Locate the cell with the specified text and output its [x, y] center coordinate. 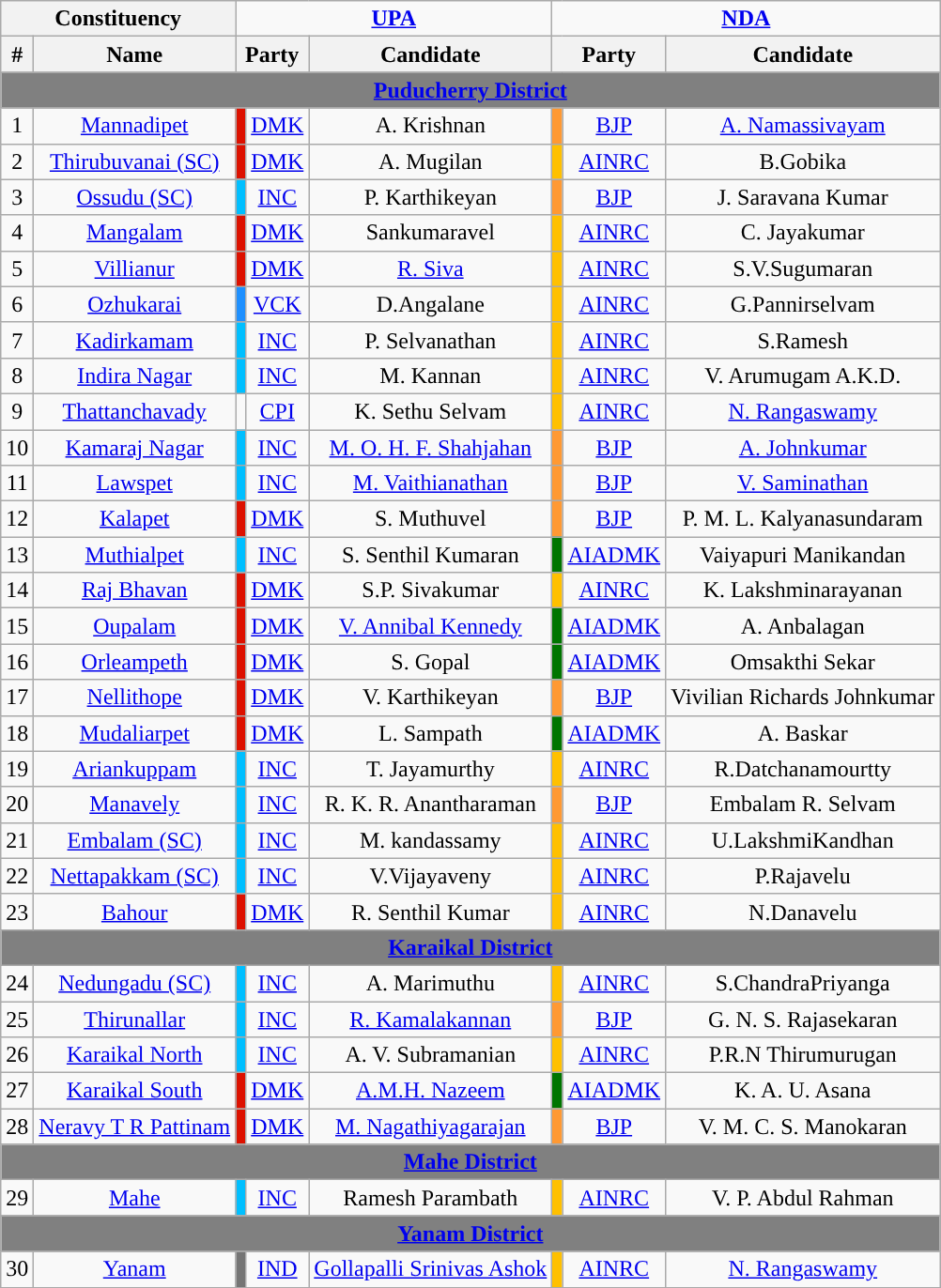
13 [17, 555]
M. Kannan [430, 376]
22 [17, 876]
Karaikal District [470, 947]
S.Ramesh [803, 340]
18 [17, 733]
A. Krishnan [430, 126]
V.Vijayaveny [430, 876]
Kalapet [135, 519]
Oupalam [135, 626]
Karaikal North [135, 1055]
Karaikal South [135, 1091]
Bahour [135, 912]
S.ChandraPriyanga [803, 983]
G. N. S. Rajasekaran [803, 1019]
Raj Bhavan [135, 590]
J. Saravana Kumar [803, 197]
R.Datchanamourtty [803, 769]
2 [17, 161]
P. M. L. Kalyanasundaram [803, 519]
A. Marimuthu [430, 983]
24 [17, 983]
Embalam (SC) [135, 840]
Nedungadu (SC) [135, 983]
IND [278, 1269]
16 [17, 662]
15 [17, 626]
26 [17, 1055]
D.Angalane [430, 304]
M. kandassamy [430, 840]
Yanam [135, 1269]
27 [17, 1091]
A. V. Subramanian [430, 1055]
S. Senthil Kumaran [430, 555]
Nellithope [135, 698]
V. Saminathan [803, 483]
Orleampeth [135, 662]
Ramesh Parambath [430, 1198]
P. Selvanathan [430, 340]
V. P. Abdul Rahman [803, 1198]
N.Danavelu [803, 912]
7 [17, 340]
25 [17, 1019]
M. O. H. F. Shahjahan [430, 448]
R. Kamalakannan [430, 1019]
A. Johnkumar [803, 448]
Ossudu (SC) [135, 197]
Omsakthi Sekar [803, 662]
CPI [278, 411]
Mangalam [135, 233]
12 [17, 519]
G.Pannirselvam [803, 304]
17 [17, 698]
R. Senthil Kumar [430, 912]
Neravy T R Pattinam [135, 1127]
30 [17, 1269]
3 [17, 197]
T. Jayamurthy [430, 769]
UPA [394, 19]
Sankumaravel [430, 233]
# [17, 54]
19 [17, 769]
Manavely [135, 805]
L. Sampath [430, 733]
M. Vaithianathan [430, 483]
Mahe [135, 1198]
S. Gopal [430, 662]
VCK [278, 304]
K. A. U. Asana [803, 1091]
S.V.Sugumaran [803, 268]
23 [17, 912]
V. Arumugam A.K.D. [803, 376]
U.LakshmiKandhan [803, 840]
Thattanchavady [135, 411]
Villianur [135, 268]
K. Sethu Selvam [430, 411]
Ozhukarai [135, 304]
Thirunallar [135, 1019]
A. Mugilan [430, 161]
A.M.H. Nazeem [430, 1091]
K. Lakshminarayanan [803, 590]
A. Baskar [803, 733]
P.R.N Thirumurugan [803, 1055]
C. Jayakumar [803, 233]
29 [17, 1198]
Constituency [118, 19]
Mannadipet [135, 126]
S.P. Sivakumar [430, 590]
Kadirkamam [135, 340]
Mudaliarpet [135, 733]
Thirubuvanai (SC) [135, 161]
A. Anbalagan [803, 626]
Ariankuppam [135, 769]
Gollapalli Srinivas Ashok [430, 1269]
Vivilian Richards Johnkumar [803, 698]
8 [17, 376]
A. Namassivayam [803, 126]
V. Karthikeyan [430, 698]
Embalam R. Selvam [803, 805]
P. Karthikeyan [430, 197]
4 [17, 233]
Lawspet [135, 483]
28 [17, 1127]
R. K. R. Anantharaman [430, 805]
20 [17, 805]
Yanam District [470, 1234]
Nettapakkam (SC) [135, 876]
S. Muthuvel [430, 519]
5 [17, 268]
11 [17, 483]
21 [17, 840]
9 [17, 411]
Puducherry District [470, 90]
M. Nagathiyagarajan [430, 1127]
14 [17, 590]
1 [17, 126]
R. Siva [430, 268]
Muthialpet [135, 555]
P.Rajavelu [803, 876]
Indira Nagar [135, 376]
Vaiyapuri Manikandan [803, 555]
Mahe District [470, 1162]
6 [17, 304]
V. M. C. S. Manokaran [803, 1127]
B.Gobika [803, 161]
NDA [746, 19]
V. Annibal Kennedy [430, 626]
Kamaraj Nagar [135, 448]
Name [135, 54]
10 [17, 448]
